Extract the [x, y] coordinate from the center of the cell holding the provided text.  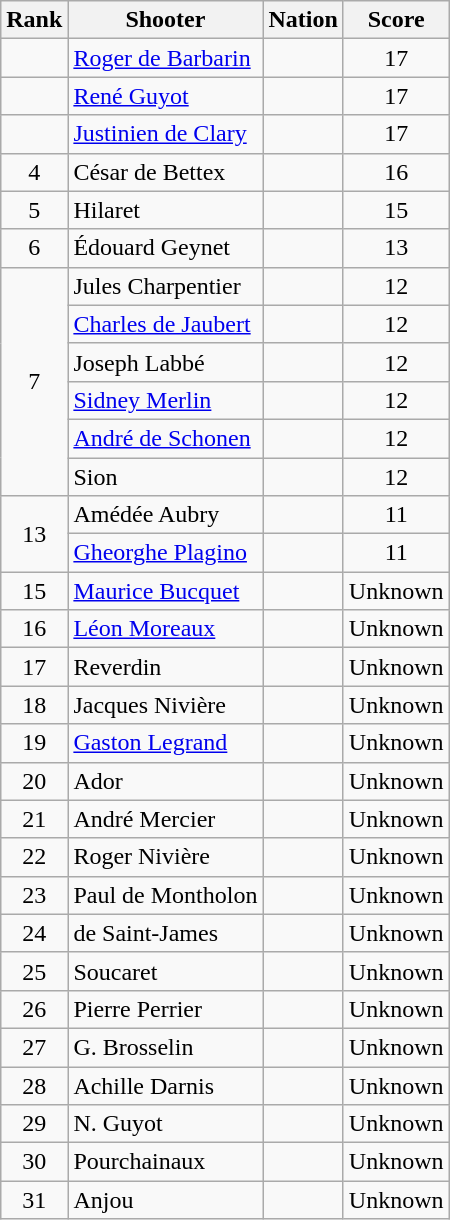
Charles de Jaubert [166, 324]
N. Guyot [166, 1124]
Roger Nivière [166, 857]
Reverdin [166, 667]
Édouard Geynet [166, 248]
Ador [166, 781]
Gaston Legrand [166, 743]
Amédée Aubry [166, 515]
19 [34, 743]
20 [34, 781]
Nation [303, 20]
Paul de Montholon [166, 895]
22 [34, 857]
André de Schonen [166, 438]
25 [34, 971]
Joseph Labbé [166, 362]
Sion [166, 477]
Pourchainaux [166, 1162]
César de Bettex [166, 172]
Maurice Bucquet [166, 591]
27 [34, 1047]
Soucaret [166, 971]
Score [396, 20]
5 [34, 210]
24 [34, 933]
26 [34, 1009]
Justinien de Clary [166, 134]
Anjou [166, 1200]
Rank [34, 20]
23 [34, 895]
18 [34, 705]
Achille Darnis [166, 1085]
28 [34, 1085]
30 [34, 1162]
Pierre Perrier [166, 1009]
René Guyot [166, 96]
4 [34, 172]
29 [34, 1124]
21 [34, 819]
6 [34, 248]
Jacques Nivière [166, 705]
Gheorghe Plagino [166, 553]
Jules Charpentier [166, 286]
Hilaret [166, 210]
Léon Moreaux [166, 629]
Roger de Barbarin [166, 58]
de Saint-James [166, 933]
7 [34, 381]
G. Brosselin [166, 1047]
31 [34, 1200]
Shooter [166, 20]
André Mercier [166, 819]
Sidney Merlin [166, 400]
